Identify which cell holds the provided text, then report its [x, y] central coordinate. 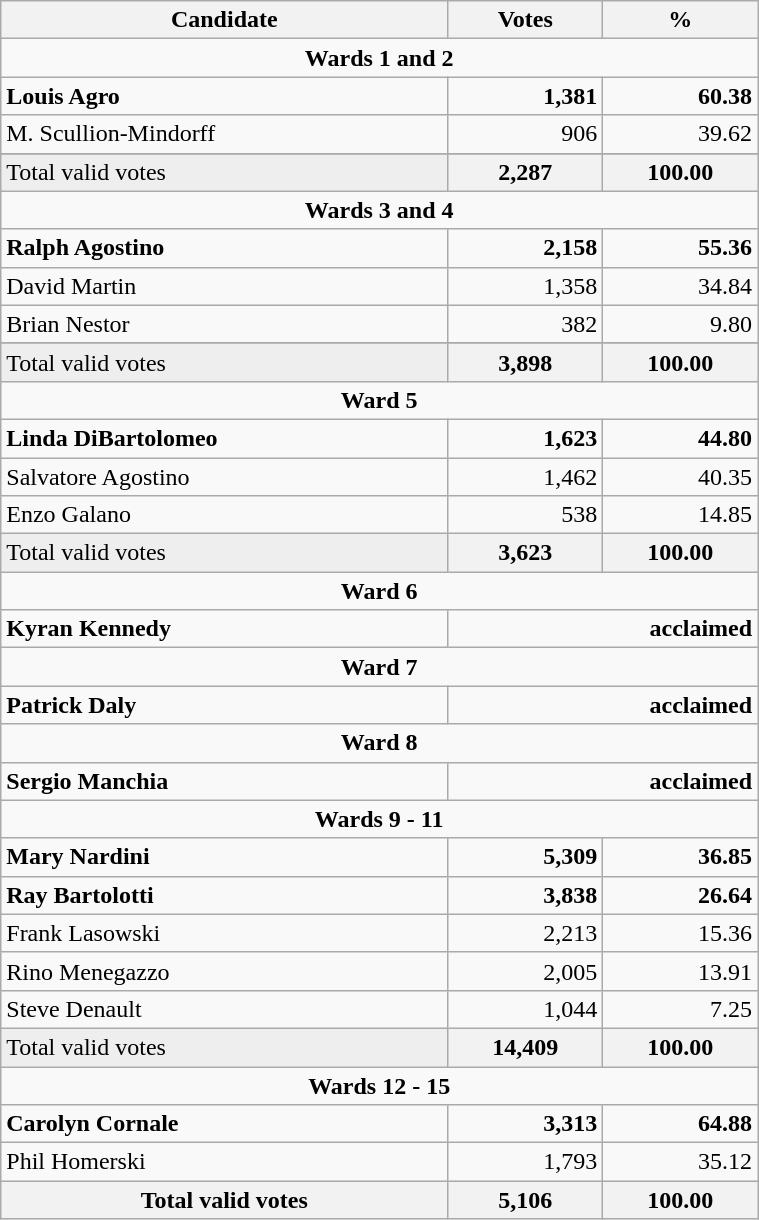
64.88 [680, 1124]
40.35 [680, 477]
Ward 5 [380, 400]
55.36 [680, 248]
39.62 [680, 134]
Rino Menegazzo [224, 971]
1,462 [526, 477]
Ralph Agostino [224, 248]
3,898 [526, 362]
Enzo Galano [224, 515]
14,409 [526, 1047]
Linda DiBartolomeo [224, 438]
35.12 [680, 1162]
Candidate [224, 20]
382 [526, 324]
Brian Nestor [224, 324]
% [680, 20]
36.85 [680, 857]
Salvatore Agostino [224, 477]
7.25 [680, 1009]
2,213 [526, 933]
Sergio Manchia [224, 781]
Ray Bartolotti [224, 895]
13.91 [680, 971]
44.80 [680, 438]
Wards 3 and 4 [380, 210]
1,381 [526, 96]
26.64 [680, 895]
Carolyn Cornale [224, 1124]
5,106 [526, 1200]
Wards 9 - 11 [380, 819]
Patrick Daly [224, 705]
1,623 [526, 438]
Wards 1 and 2 [380, 58]
David Martin [224, 286]
Mary Nardini [224, 857]
Votes [526, 20]
Ward 7 [380, 667]
Ward 8 [380, 743]
34.84 [680, 286]
Frank Lasowski [224, 933]
538 [526, 515]
Kyran Kennedy [224, 629]
Steve Denault [224, 1009]
Wards 12 - 15 [380, 1085]
2,005 [526, 971]
14.85 [680, 515]
2,158 [526, 248]
60.38 [680, 96]
906 [526, 134]
Phil Homerski [224, 1162]
15.36 [680, 933]
2,287 [526, 172]
3,313 [526, 1124]
Louis Agro [224, 96]
M. Scullion-Mindorff [224, 134]
5,309 [526, 857]
3,838 [526, 895]
1,358 [526, 286]
1,044 [526, 1009]
Ward 6 [380, 591]
1,793 [526, 1162]
9.80 [680, 324]
3,623 [526, 553]
